From the cell containing the given text, extract its center point as [X, Y] coordinate. 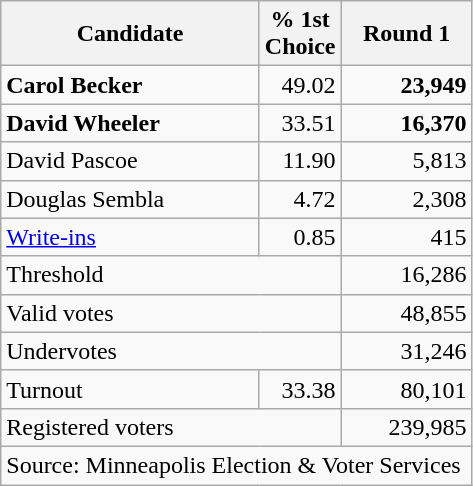
49.02 [300, 85]
Threshold [171, 275]
33.38 [300, 389]
16,370 [406, 123]
Source: Minneapolis Election & Voter Services [236, 465]
415 [406, 237]
48,855 [406, 313]
Round 1 [406, 34]
Valid votes [171, 313]
0.85 [300, 237]
Undervotes [171, 351]
23,949 [406, 85]
Candidate [130, 34]
% 1stChoice [300, 34]
31,246 [406, 351]
Write-ins [130, 237]
239,985 [406, 427]
David Pascoe [130, 161]
David Wheeler [130, 123]
80,101 [406, 389]
2,308 [406, 199]
4.72 [300, 199]
16,286 [406, 275]
Registered voters [171, 427]
Douglas Sembla [130, 199]
33.51 [300, 123]
Carol Becker [130, 85]
5,813 [406, 161]
Turnout [130, 389]
11.90 [300, 161]
